Pinpoint the cell where the given text exists, returning its (X, Y) midpoint coordinate. 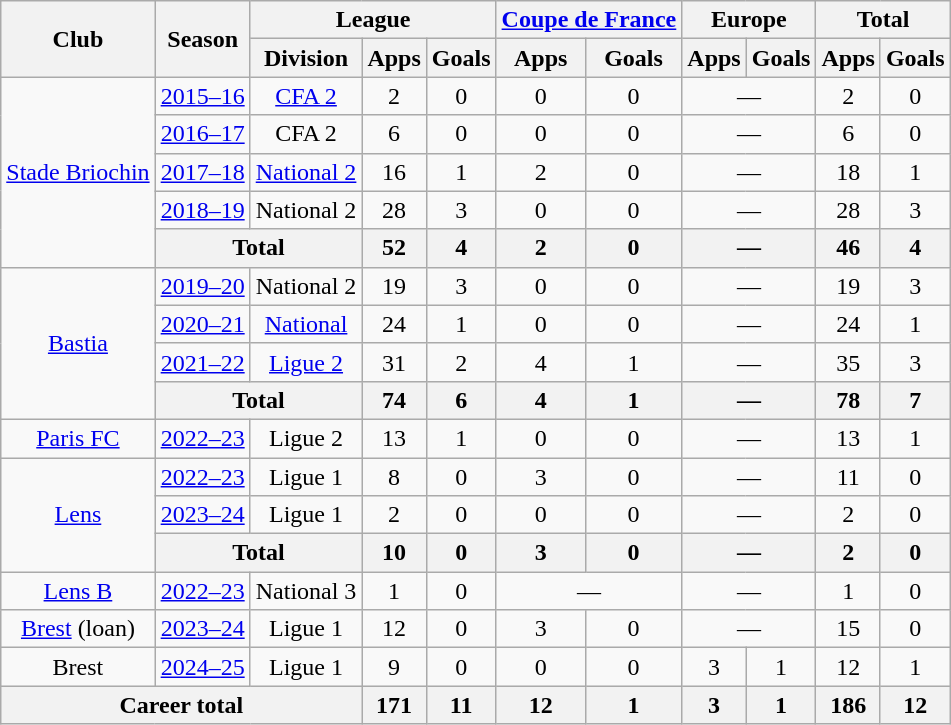
Season (202, 39)
Lens B (78, 591)
16 (394, 172)
52 (394, 248)
35 (848, 362)
18 (848, 172)
46 (848, 248)
2020–21 (202, 324)
2024–25 (202, 667)
Division (306, 58)
15 (848, 629)
9 (394, 667)
7 (915, 400)
2016–17 (202, 134)
74 (394, 400)
National 3 (306, 591)
Paris FC (78, 438)
Career total (182, 705)
Bastia (78, 343)
8 (394, 477)
Europe (749, 20)
National (306, 324)
171 (394, 705)
2018–19 (202, 210)
2015–16 (202, 96)
Stade Briochin (78, 172)
League (373, 20)
Brest (loan) (78, 629)
10 (394, 553)
2019–20 (202, 286)
31 (394, 362)
Brest (78, 667)
Lens (78, 515)
78 (848, 400)
2017–18 (202, 172)
Coupe de France (589, 20)
186 (848, 705)
Club (78, 39)
2021–22 (202, 362)
